Determine the (X, Y) coordinate at the center of the cell enclosing the given text.  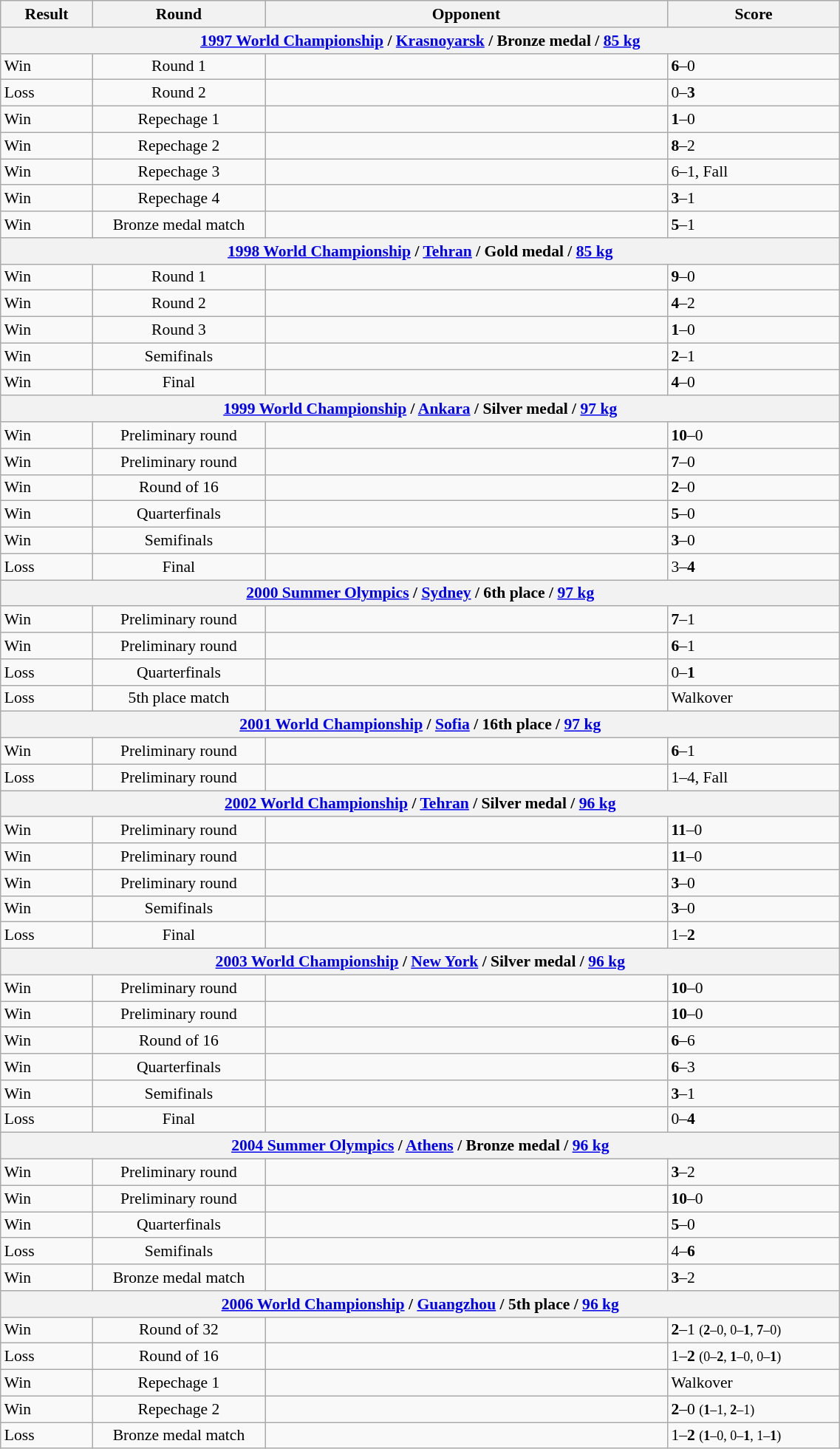
2–0 (754, 488)
Round of 32 (179, 1330)
2001 World Championship / Sofia / 16th place / 97 kg (420, 725)
6–3 (754, 1067)
2–1 (2–0, 0–1, 7–0) (754, 1330)
0–1 (754, 672)
0–3 (754, 93)
9–0 (754, 277)
5th place match (179, 698)
2–0 (1–1, 2–1) (754, 1409)
Round 3 (179, 330)
Round (179, 14)
8–2 (754, 146)
Repechage 4 (179, 199)
6–0 (754, 67)
1–2 (0–2, 1–0, 0–1) (754, 1357)
Repechage 3 (179, 172)
7–0 (754, 462)
Score (754, 14)
1–2 (754, 935)
2002 World Championship / Tehran / Silver medal / 96 kg (420, 804)
2003 World Championship / New York / Silver medal / 96 kg (420, 962)
7–1 (754, 620)
Opponent (467, 14)
Result (47, 14)
1997 World Championship / Krasnoyarsk / Bronze medal / 85 kg (420, 41)
4–6 (754, 1252)
2006 World Championship / Guangzhou / 5th place / 96 kg (420, 1304)
1998 World Championship / Tehran / Gold medal / 85 kg (420, 251)
2–1 (754, 356)
1999 World Championship / Ankara / Silver medal / 97 kg (420, 409)
6–1, Fall (754, 172)
2004 Summer Olympics / Athens / Bronze medal / 96 kg (420, 1146)
4–2 (754, 304)
4–0 (754, 383)
0–4 (754, 1119)
3–4 (754, 567)
1–4, Fall (754, 777)
6–6 (754, 1041)
5–1 (754, 225)
2000 Summer Olympics / Sydney / 6th place / 97 kg (420, 593)
1–2 (1–0, 0–1, 1–1) (754, 1436)
